From the cell containing the given text, extract its center point as [X, Y] coordinate. 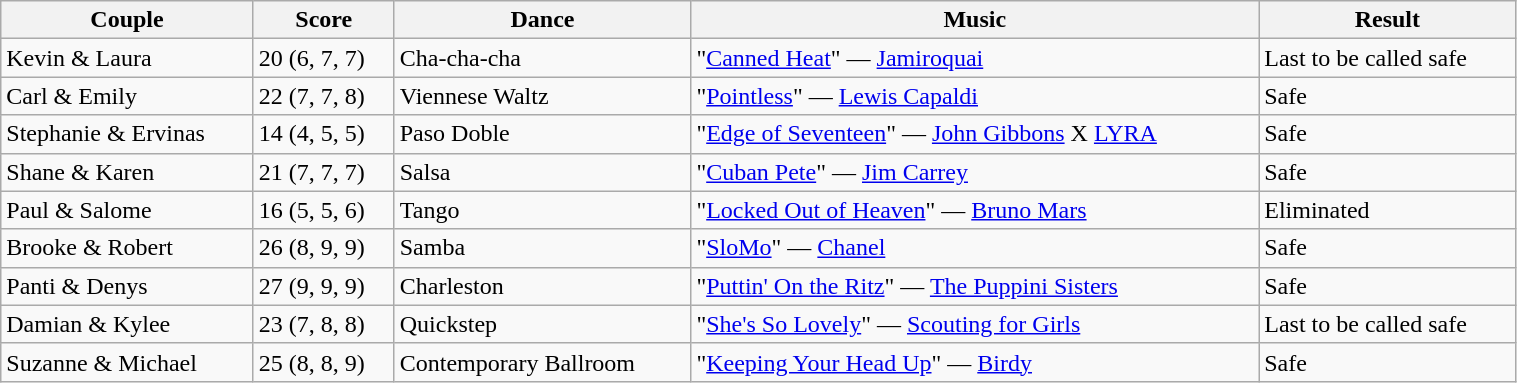
Quickstep [542, 324]
Dance [542, 20]
16 (5, 5, 6) [324, 210]
Samba [542, 248]
27 (9, 9, 9) [324, 286]
Carl & Emily [128, 96]
Tango [542, 210]
21 (7, 7, 7) [324, 172]
25 (8, 8, 9) [324, 362]
Brooke & Robert [128, 248]
23 (7, 8, 8) [324, 324]
Score [324, 20]
"Canned Heat" — Jamiroquai [975, 58]
Stephanie & Ervinas [128, 134]
"Edge of Seventeen" — John Gibbons X LYRA [975, 134]
"Keeping Your Head Up" — Birdy [975, 362]
"Cuban Pete" — Jim Carrey [975, 172]
"She's So Lovely" — Scouting for Girls [975, 324]
Kevin & Laura [128, 58]
Damian & Kylee [128, 324]
Paul & Salome [128, 210]
26 (8, 9, 9) [324, 248]
22 (7, 7, 8) [324, 96]
"Puttin' On the Ritz" — The Puppini Sisters [975, 286]
"Locked Out of Heaven" — Bruno Mars [975, 210]
20 (6, 7, 7) [324, 58]
Couple [128, 20]
Shane & Karen [128, 172]
Eliminated [1388, 210]
14 (4, 5, 5) [324, 134]
Salsa [542, 172]
Viennese Waltz [542, 96]
Result [1388, 20]
Contemporary Ballroom [542, 362]
"SloMo" — Chanel [975, 248]
Charleston [542, 286]
Suzanne & Michael [128, 362]
Cha-cha-cha [542, 58]
Music [975, 20]
"Pointless" — Lewis Capaldi [975, 96]
Panti & Denys [128, 286]
Paso Doble [542, 134]
